Return (X, Y) of the center of cell containing provided text 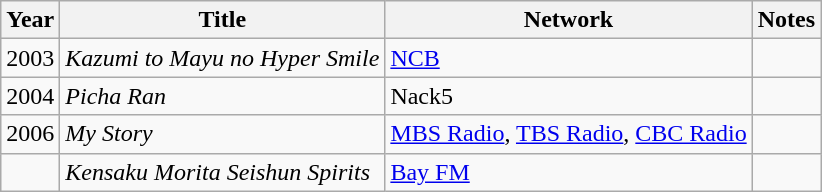
My Story (222, 134)
2003 (30, 58)
Notes (786, 20)
NCB (568, 58)
Kensaku Morita Seishun Spirits (222, 172)
2006 (30, 134)
MBS Radio, TBS Radio, CBC Radio (568, 134)
Network (568, 20)
Year (30, 20)
Picha Ran (222, 96)
Title (222, 20)
Kazumi to Mayu no Hyper Smile (222, 58)
Bay FM (568, 172)
Nack5 (568, 96)
2004 (30, 96)
